Identify which cell holds the provided text, then report its (X, Y) central coordinate. 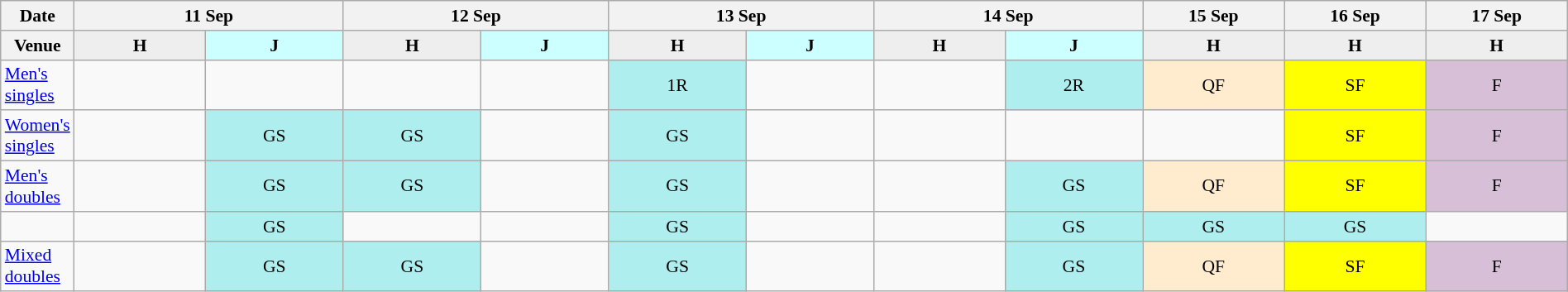
Venue (38, 45)
Mixed doubles (38, 266)
Women's singles (38, 136)
Men's doubles (38, 185)
Men's singles (38, 84)
Date (38, 16)
1R (678, 84)
2R (1073, 84)
15 Sep (1214, 16)
17 Sep (1497, 16)
12 Sep (476, 16)
13 Sep (741, 16)
11 Sep (208, 16)
14 Sep (1009, 16)
16 Sep (1355, 16)
